Detect which cell encompasses the target text, then output its (X, Y) center coordinate. 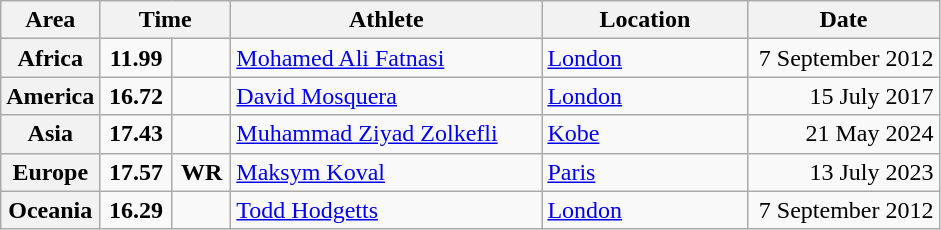
Maksym Koval (386, 172)
17.43 (136, 134)
Todd Hodgetts (386, 210)
16.72 (136, 96)
17.57 (136, 172)
Muhammad Ziyad Zolkefli (386, 134)
Time (166, 20)
Athlete (386, 20)
Paris (645, 172)
Asia (50, 134)
16.29 (136, 210)
11.99 (136, 58)
Africa (50, 58)
Mohamed Ali Fatnasi (386, 58)
Location (645, 20)
America (50, 96)
WR (201, 172)
15 July 2017 (844, 96)
David Mosquera (386, 96)
21 May 2024 (844, 134)
Date (844, 20)
Europe (50, 172)
Area (50, 20)
Oceania (50, 210)
Kobe (645, 134)
13 July 2023 (844, 172)
